Find where the given text appears and provide that cell's center as [X, Y] coordinate. 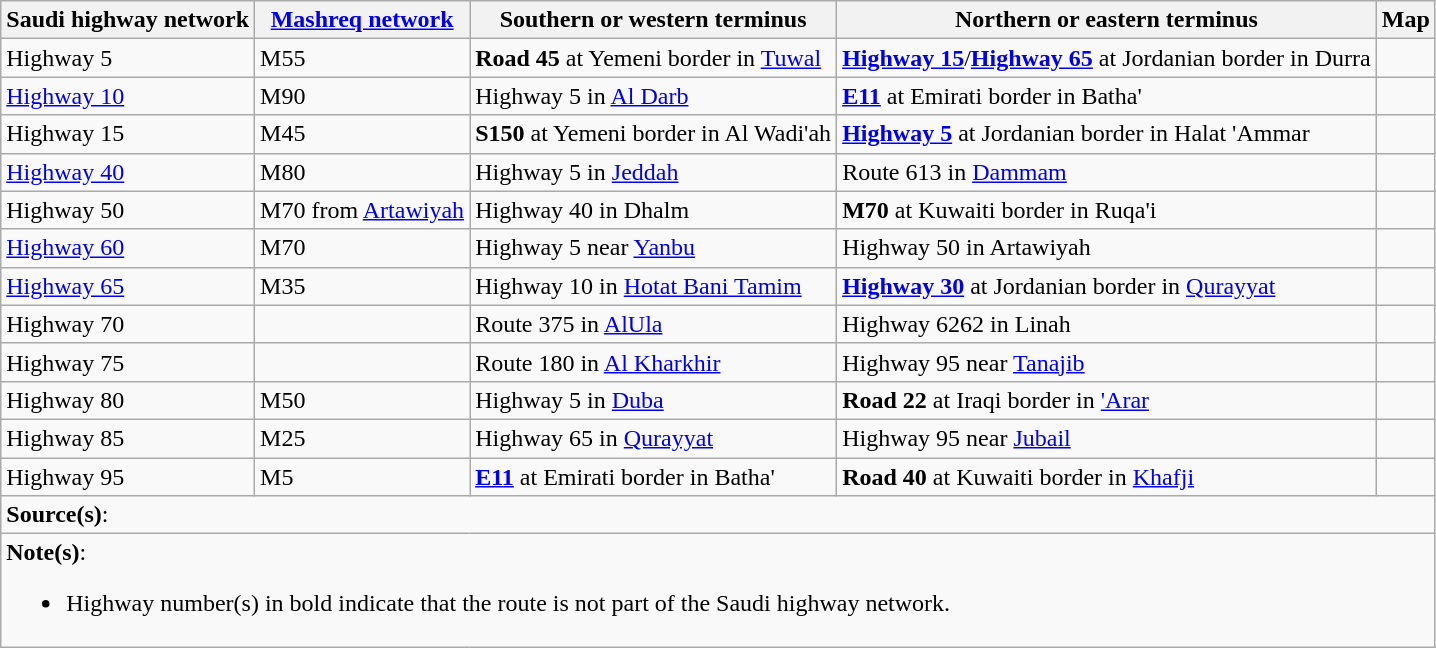
Northern or eastern terminus [1107, 20]
Highway 30 at Jordanian border in Qurayyat [1107, 286]
Highway 5 in Al Darb [654, 96]
Highway 80 [128, 400]
M90 [362, 96]
Source(s): [718, 515]
Highway 5 [128, 58]
Road 22 at Iraqi border in 'Arar [1107, 400]
M50 [362, 400]
Saudi highway network [128, 20]
Highway 10 in Hotat Bani Tamim [654, 286]
Road 45 at Yemeni border in Tuwal [654, 58]
Route 375 in AlUla [654, 324]
S150 at Yemeni border in Al Wadi'ah [654, 134]
Highway 5 near Yanbu [654, 248]
Highway 50 [128, 210]
M5 [362, 477]
Highway 40 in Dhalm [654, 210]
M55 [362, 58]
Highway 50 in Artawiyah [1107, 248]
Highway 10 [128, 96]
Highway 5 in Jeddah [654, 172]
M70 from Artawiyah [362, 210]
Southern or western terminus [654, 20]
M45 [362, 134]
Highway 65 [128, 286]
Highway 15 [128, 134]
M80 [362, 172]
Road 40 at Kuwaiti border in Khafji [1107, 477]
M35 [362, 286]
Highway 5 in Duba [654, 400]
Highway 15/Highway 65 at Jordanian border in Durra [1107, 58]
Highway 6262 in Linah [1107, 324]
Highway 95 near Tanajib [1107, 362]
M70 at Kuwaiti border in Ruqa'i [1107, 210]
Highway 65 in Qurayyat [654, 438]
M70 [362, 248]
Note(s):Highway number(s) in bold indicate that the route is not part of the Saudi highway network. [718, 590]
Highway 60 [128, 248]
Route 180 in Al Kharkhir [654, 362]
Highway 95 [128, 477]
Highway 70 [128, 324]
Highway 85 [128, 438]
Map [1406, 20]
Highway 40 [128, 172]
M25 [362, 438]
Route 613 in Dammam [1107, 172]
Mashreq network [362, 20]
Highway 95 near Jubail [1107, 438]
Highway 5 at Jordanian border in Halat 'Ammar [1107, 134]
Highway 75 [128, 362]
